Determine the (x, y) coordinate at the center of the cell enclosing the given text.  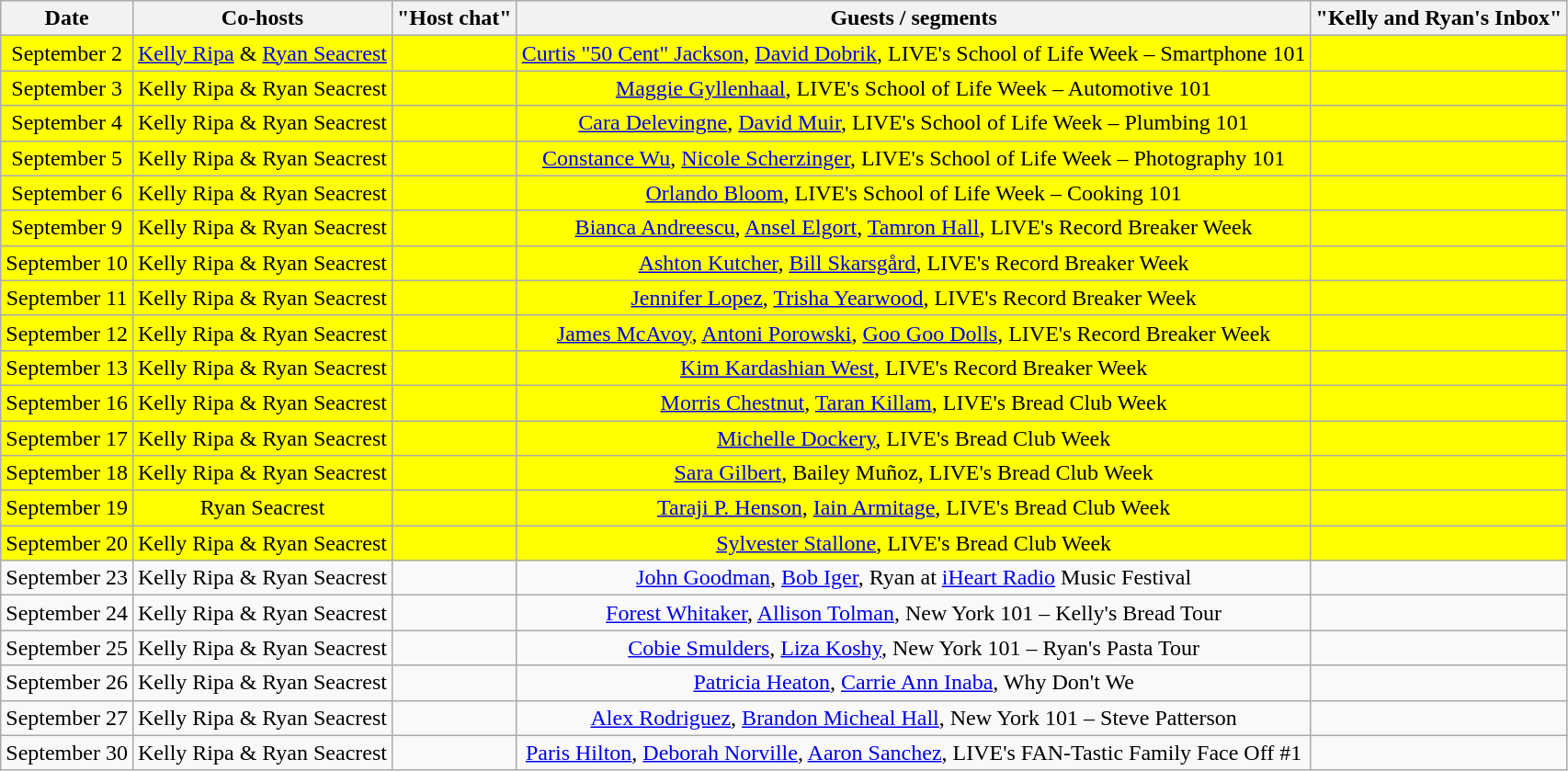
September 30 (67, 753)
Bianca Andreescu, Ansel Elgort, Tamron Hall, LIVE's Record Breaker Week (914, 228)
Date (67, 18)
Orlando Bloom, LIVE's School of Life Week – Cooking 101 (914, 193)
Forest Whitaker, Allison Tolman, New York 101 – Kelly's Bread Tour (914, 613)
September 13 (67, 368)
Co-hosts (262, 18)
September 5 (67, 158)
September 10 (67, 263)
September 12 (67, 333)
"Host chat" (454, 18)
Kim Kardashian West, LIVE's Record Breaker Week (914, 368)
Alex Rodriguez, Brandon Micheal Hall, New York 101 – Steve Patterson (914, 718)
September 6 (67, 193)
September 25 (67, 648)
Jennifer Lopez, Trisha Yearwood, LIVE's Record Breaker Week (914, 298)
Michelle Dockery, LIVE's Bread Club Week (914, 438)
September 2 (67, 53)
September 26 (67, 683)
Taraji P. Henson, Iain Armitage, LIVE's Bread Club Week (914, 508)
September 18 (67, 473)
September 20 (67, 543)
Sylvester Stallone, LIVE's Bread Club Week (914, 543)
James McAvoy, Antoni Porowski, Goo Goo Dolls, LIVE's Record Breaker Week (914, 333)
September 19 (67, 508)
September 4 (67, 123)
Curtis "50 Cent" Jackson, David Dobrik, LIVE's School of Life Week – Smartphone 101 (914, 53)
Maggie Gyllenhaal, LIVE's School of Life Week – Automotive 101 (914, 88)
"Kelly and Ryan's Inbox" (1439, 18)
September 9 (67, 228)
September 3 (67, 88)
Paris Hilton, Deborah Norville, Aaron Sanchez, LIVE's FAN-Tastic Family Face Off #1 (914, 753)
Patricia Heaton, Carrie Ann Inaba, Why Don't We (914, 683)
September 27 (67, 718)
John Goodman, Bob Iger, Ryan at iHeart Radio Music Festival (914, 578)
Guests / segments (914, 18)
Ashton Kutcher, Bill Skarsgård, LIVE's Record Breaker Week (914, 263)
September 23 (67, 578)
September 11 (67, 298)
Constance Wu, Nicole Scherzinger, LIVE's School of Life Week – Photography 101 (914, 158)
Cara Delevingne, David Muir, LIVE's School of Life Week – Plumbing 101 (914, 123)
September 24 (67, 613)
Morris Chestnut, Taran Killam, LIVE's Bread Club Week (914, 403)
Ryan Seacrest (262, 508)
Cobie Smulders, Liza Koshy, New York 101 – Ryan's Pasta Tour (914, 648)
September 16 (67, 403)
Sara Gilbert, Bailey Muñoz, LIVE's Bread Club Week (914, 473)
September 17 (67, 438)
